Return (x, y) of the center of cell containing provided text 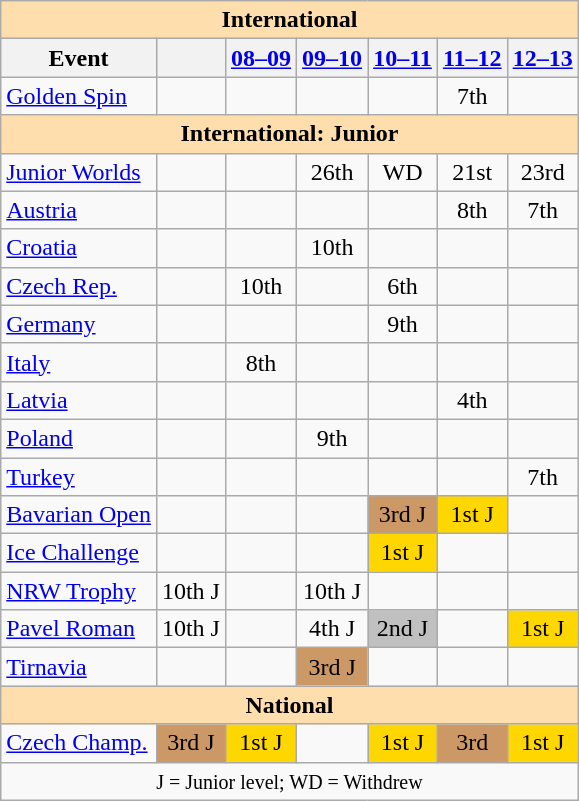
21st (472, 172)
Czech Champ. (79, 743)
NRW Trophy (79, 591)
09–10 (332, 58)
26th (332, 172)
Austria (79, 210)
Bavarian Open (79, 515)
2nd J (403, 629)
Ice Challenge (79, 553)
International (290, 20)
Junior Worlds (79, 172)
Event (79, 58)
6th (403, 286)
Germany (79, 324)
Golden Spin (79, 96)
11–12 (472, 58)
12–13 (542, 58)
10–11 (403, 58)
Latvia (79, 400)
08–09 (260, 58)
Pavel Roman (79, 629)
3rd (472, 743)
23rd (542, 172)
National (290, 705)
WD (403, 172)
International: Junior (290, 134)
Turkey (79, 477)
Czech Rep. (79, 286)
4th (472, 400)
Croatia (79, 248)
Italy (79, 362)
4th J (332, 629)
Tirnavia (79, 667)
Poland (79, 438)
J = Junior level; WD = Withdrew (290, 781)
